Capture the cell that displays the provided text and extract its [X, Y] central coordinate. 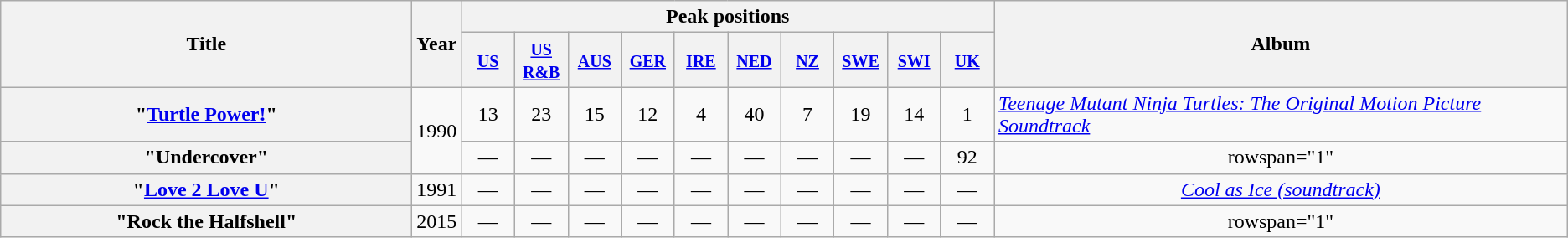
NZ [807, 60]
UK [967, 60]
13 [488, 114]
SWI [914, 60]
GER [648, 60]
2015 [437, 221]
Album [1280, 44]
92 [967, 158]
40 [755, 114]
7 [807, 114]
IRE [701, 60]
"Love 2 Love U" [206, 189]
SWE [861, 60]
NED [755, 60]
4 [701, 114]
Teenage Mutant Ninja Turtles: The Original Motion Picture Soundtrack [1280, 114]
1990 [437, 131]
14 [914, 114]
1991 [437, 189]
"Turtle Power!" [206, 114]
Year [437, 44]
US R&B [541, 60]
1 [967, 114]
Title [206, 44]
Peak positions [728, 17]
23 [541, 114]
"Rock the Halfshell" [206, 221]
Cool as Ice (soundtrack) [1280, 189]
19 [861, 114]
12 [648, 114]
US [488, 60]
AUS [595, 60]
"Undercover" [206, 158]
15 [595, 114]
